Determine the (X, Y) coordinate at the center of the cell enclosing the given text.  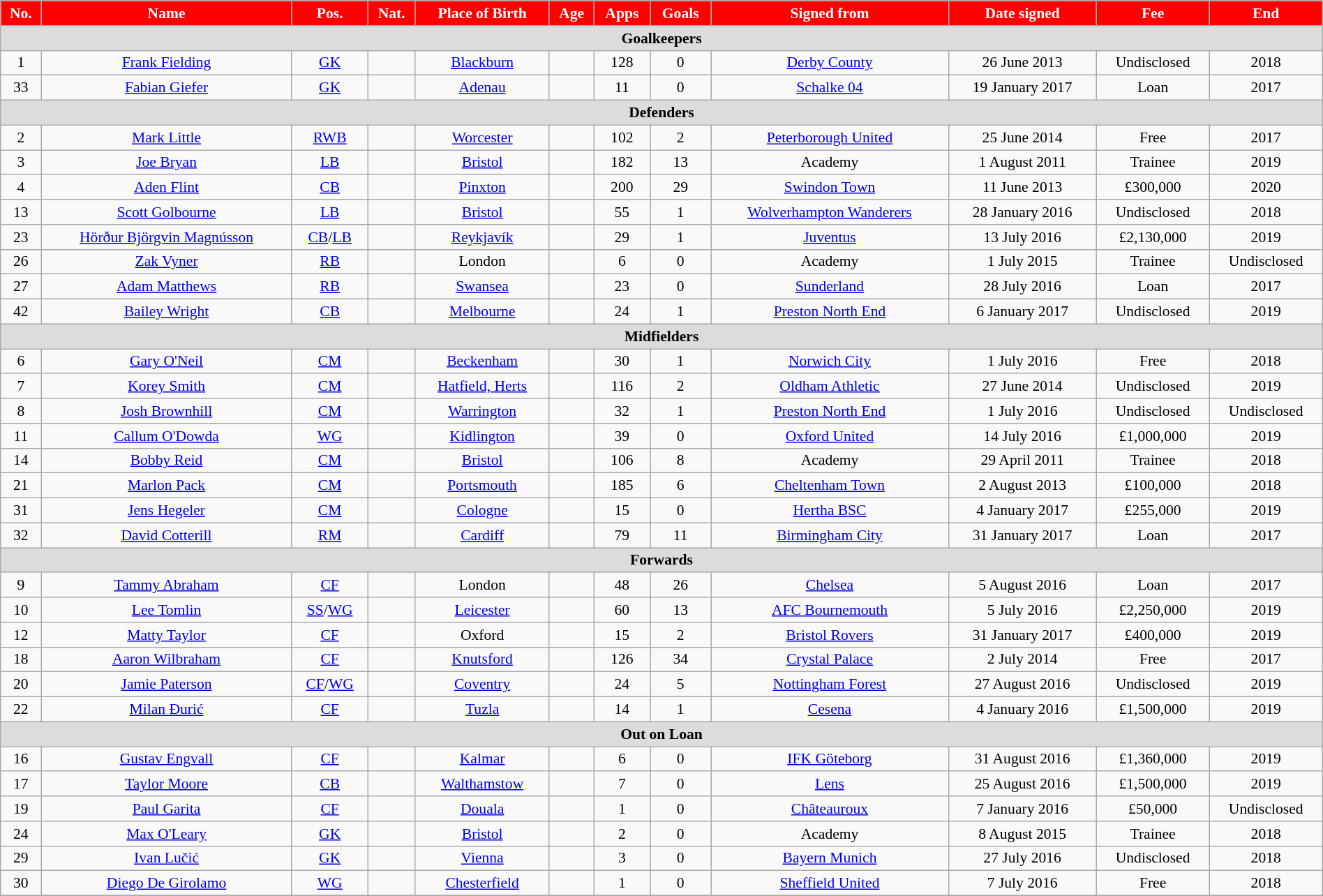
48 (622, 585)
8 August 2015 (1022, 834)
Kidlington (482, 436)
Signed from (830, 13)
Cesena (830, 710)
Peterborough United (830, 137)
33 (21, 88)
Hörður Björgvin Magnússon (166, 237)
25 June 2014 (1022, 137)
Callum O'Dowda (166, 436)
28 January 2016 (1022, 212)
IFK Göteborg (830, 759)
Oxford United (830, 436)
Birmingham City (830, 535)
1 July 2015 (1022, 262)
Defenders (661, 113)
19 January 2017 (1022, 88)
21 (21, 486)
Joe Bryan (166, 163)
Scott Golbourne (166, 212)
Korey Smith (166, 387)
Tammy Abraham (166, 585)
Douala (482, 809)
18 (21, 659)
Bristol Rovers (830, 635)
Swansea (482, 287)
4 January 2017 (1022, 511)
Melbourne (482, 312)
26 June 2013 (1022, 63)
Beckenham (482, 361)
Sunderland (830, 287)
Lee Tomlin (166, 610)
42 (21, 312)
Apps (622, 13)
Portsmouth (482, 486)
Bailey Wright (166, 312)
25 August 2016 (1022, 784)
12 (21, 635)
34 (681, 659)
200 (622, 188)
Cardiff (482, 535)
Out on Loan (661, 734)
£300,000 (1153, 188)
5 (681, 685)
28 July 2016 (1022, 287)
20 (21, 685)
Gustav Engvall (166, 759)
Oxford (482, 635)
27 August 2016 (1022, 685)
£400,000 (1153, 635)
Lens (830, 784)
Place of Birth (482, 13)
£1,360,000 (1153, 759)
116 (622, 387)
16 (21, 759)
Cologne (482, 511)
27 June 2014 (1022, 387)
22 (21, 710)
Gary O'Neil (166, 361)
31 (21, 511)
11 June 2013 (1022, 188)
Goalkeepers (661, 38)
Ivan Lučić (166, 858)
79 (622, 535)
4 January 2016 (1022, 710)
Hertha BSC (830, 511)
Bayern Munich (830, 858)
Jens Hegeler (166, 511)
29 April 2011 (1022, 461)
126 (622, 659)
£2,130,000 (1153, 237)
39 (622, 436)
No. (21, 13)
£100,000 (1153, 486)
CB/LB (329, 237)
CF/WG (329, 685)
Pos. (329, 13)
128 (622, 63)
182 (622, 163)
19 (21, 809)
2 July 2014 (1022, 659)
Swindon Town (830, 188)
Sheffield United (830, 883)
2020 (1266, 188)
27 (21, 287)
Josh Brownhill (166, 411)
Date signed (1022, 13)
Mark Little (166, 137)
Name (166, 13)
Schalke 04 (830, 88)
Blackburn (482, 63)
5 July 2016 (1022, 610)
13 July 2016 (1022, 237)
Cheltenham Town (830, 486)
Juventus (830, 237)
31 August 2016 (1022, 759)
102 (622, 137)
Walthamstow (482, 784)
Frank Fielding (166, 63)
7 July 2016 (1022, 883)
Châteauroux (830, 809)
Hatfield, Herts (482, 387)
17 (21, 784)
Fabian Giefer (166, 88)
60 (622, 610)
Reykjavík (482, 237)
Wolverhampton Wanderers (830, 212)
27 July 2016 (1022, 858)
Bobby Reid (166, 461)
5 August 2016 (1022, 585)
Midfielders (661, 336)
10 (21, 610)
Chesterfield (482, 883)
Diego De Girolamo (166, 883)
1 August 2011 (1022, 163)
Coventry (482, 685)
Pinxton (482, 188)
Paul Garita (166, 809)
Milan Đurić (166, 710)
106 (622, 461)
Marlon Pack (166, 486)
2 August 2013 (1022, 486)
SS/WG (329, 610)
Matty Taylor (166, 635)
Tuzla (482, 710)
9 (21, 585)
Chelsea (830, 585)
Nottingham Forest (830, 685)
End (1266, 13)
Worcester (482, 137)
£50,000 (1153, 809)
RM (329, 535)
David Cotterill (166, 535)
55 (622, 212)
Max O'Leary (166, 834)
Kalmar (482, 759)
Oldham Athletic (830, 387)
Crystal Palace (830, 659)
AFC Bournemouth (830, 610)
Knutsford (482, 659)
Adenau (482, 88)
14 July 2016 (1022, 436)
£2,250,000 (1153, 610)
Derby County (830, 63)
Norwich City (830, 361)
£255,000 (1153, 511)
Adam Matthews (166, 287)
Zak Vyner (166, 262)
Age (571, 13)
Forwards (661, 560)
7 January 2016 (1022, 809)
RWB (329, 137)
Vienna (482, 858)
6 January 2017 (1022, 312)
£1,000,000 (1153, 436)
Warrington (482, 411)
Goals (681, 13)
Taylor Moore (166, 784)
Jamie Paterson (166, 685)
Fee (1153, 13)
Aaron Wilbraham (166, 659)
4 (21, 188)
185 (622, 486)
Nat. (391, 13)
Leicester (482, 610)
Aden Flint (166, 188)
